For the text-containing cell, return its midpoint in [X, Y] coordinate format. 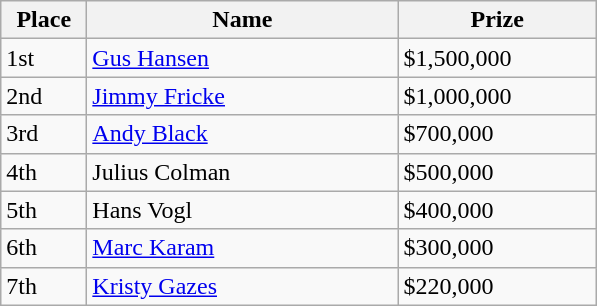
Julius Colman [242, 172]
2nd [44, 96]
Jimmy Fricke [242, 96]
Hans Vogl [242, 210]
$700,000 [498, 134]
Andy Black [242, 134]
$300,000 [498, 248]
Place [44, 20]
Kristy Gazes [242, 286]
Name [242, 20]
5th [44, 210]
4th [44, 172]
3rd [44, 134]
$220,000 [498, 286]
Prize [498, 20]
$500,000 [498, 172]
$400,000 [498, 210]
Gus Hansen [242, 58]
$1,500,000 [498, 58]
$1,000,000 [498, 96]
7th [44, 286]
6th [44, 248]
Marc Karam [242, 248]
1st [44, 58]
